Extract the [X, Y] coordinate from the center of the cell holding the provided text.  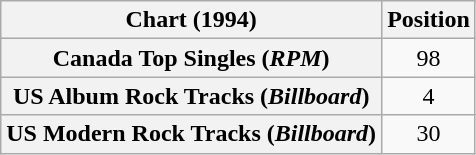
98 [429, 58]
30 [429, 134]
US Modern Rock Tracks (Billboard) [192, 134]
Chart (1994) [192, 20]
Position [429, 20]
Canada Top Singles (RPM) [192, 58]
US Album Rock Tracks (Billboard) [192, 96]
4 [429, 96]
